Return the (X, Y) coordinate for the center point of the cell that contains the specified text.  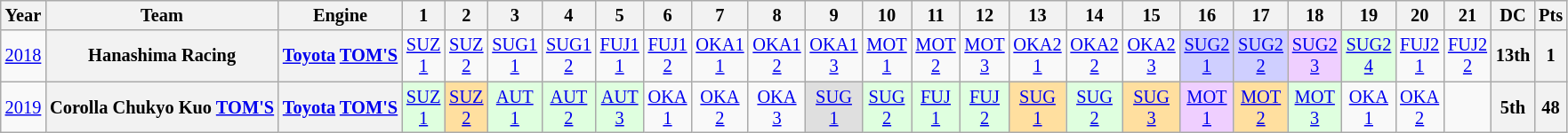
9 (834, 15)
OKA21 (1037, 56)
19 (1370, 15)
16 (1208, 15)
SUG3 (1152, 107)
AUT3 (620, 107)
FUJ12 (668, 56)
OKA22 (1095, 56)
OKA23 (1152, 56)
SUG24 (1370, 56)
SUG11 (514, 56)
17 (1261, 15)
OKA12 (776, 56)
AUT1 (514, 107)
OKA3 (776, 107)
SUG23 (1315, 56)
Year (23, 15)
21 (1467, 15)
Engine (340, 15)
14 (1095, 15)
10 (888, 15)
FUJ1 (936, 107)
AUT2 (569, 107)
5th (1513, 107)
13 (1037, 15)
18 (1315, 15)
2019 (23, 107)
20 (1419, 15)
13th (1513, 56)
7 (720, 15)
11 (936, 15)
OKA11 (720, 56)
15 (1152, 15)
3 (514, 15)
FUJ21 (1419, 56)
12 (985, 15)
SUG12 (569, 56)
FUJ11 (620, 56)
FUJ2 (985, 107)
8 (776, 15)
DC (1513, 15)
SUG21 (1208, 56)
2018 (23, 56)
48 (1551, 107)
Hanashima Racing (162, 56)
5 (620, 15)
SUG22 (1261, 56)
OKA13 (834, 56)
Corolla Chukyo Kuo TOM'S (162, 107)
2 (466, 15)
Pts (1551, 15)
FUJ22 (1467, 56)
Team (162, 15)
4 (569, 15)
6 (668, 15)
